Detect which cell encompasses the target text, then output its (X, Y) center coordinate. 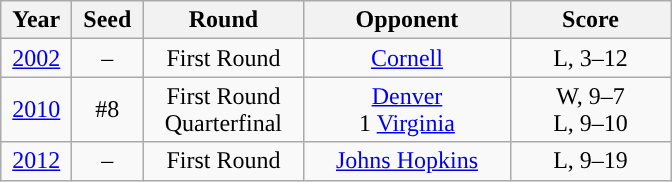
Year (36, 20)
Cornell (407, 58)
Denver1 Virginia (407, 110)
Johns Hopkins (407, 161)
L, 3–12 (590, 58)
First RoundQuarterfinal (224, 110)
2012 (36, 161)
Opponent (407, 20)
2010 (36, 110)
Round (224, 20)
W, 9–7L, 9–10 (590, 110)
L, 9–19 (590, 161)
Seed (108, 20)
#8 (108, 110)
Score (590, 20)
2002 (36, 58)
